From the cell containing the given text, extract its center point as [x, y] coordinate. 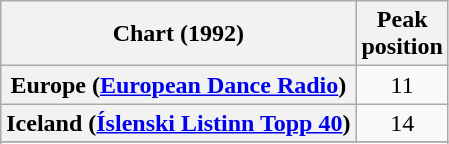
11 [402, 85]
Iceland (Íslenski Listinn Topp 40) [178, 123]
Europe (European Dance Radio) [178, 85]
Chart (1992) [178, 34]
14 [402, 123]
Peakposition [402, 34]
